Return the (x, y) coordinate for the center point of the cell that contains the specified text.  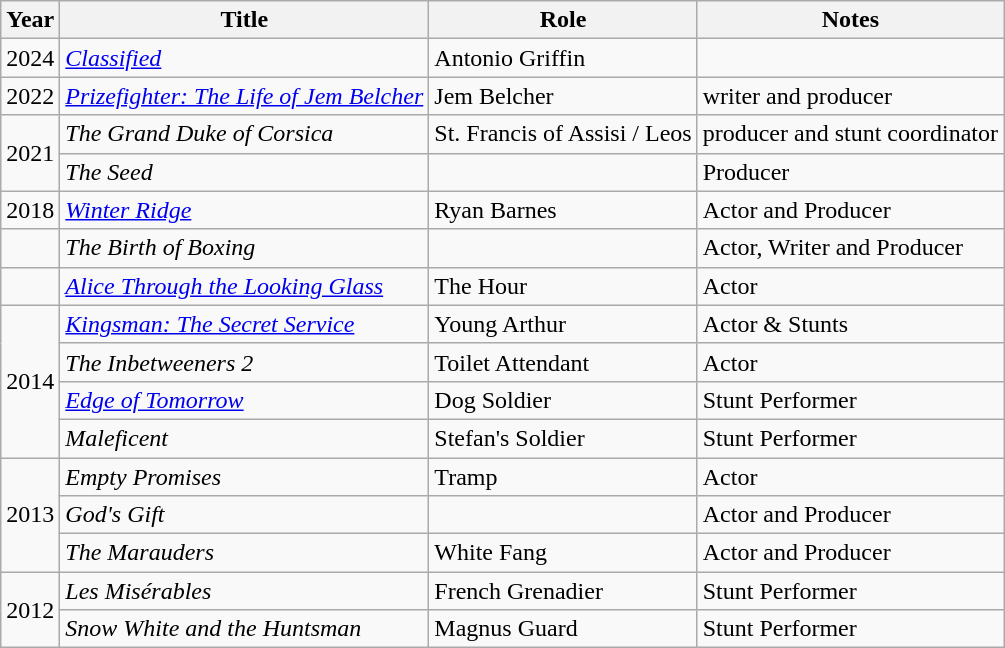
The Marauders (244, 553)
The Grand Duke of Corsica (244, 134)
2022 (30, 96)
Snow White and the Huntsman (244, 629)
2024 (30, 58)
Actor & Stunts (850, 324)
Stefan's Soldier (563, 438)
2018 (30, 210)
The Seed (244, 172)
producer and stunt coordinator (850, 134)
Prizefighter: The Life of Jem Belcher (244, 96)
Magnus Guard (563, 629)
2021 (30, 153)
The Inbetweeners 2 (244, 362)
French Grenadier (563, 591)
Title (244, 20)
Role (563, 20)
Antonio Griffin (563, 58)
writer and producer (850, 96)
Producer (850, 172)
Year (30, 20)
Ryan Barnes (563, 210)
Kingsman: The Secret Service (244, 324)
The Hour (563, 286)
2014 (30, 381)
Edge of Tomorrow (244, 400)
Les Misérables (244, 591)
Toilet Attendant (563, 362)
God's Gift (244, 515)
Maleficent (244, 438)
Actor, Writer and Producer (850, 248)
Jem Belcher (563, 96)
Classified (244, 58)
Young Arthur (563, 324)
Dog Soldier (563, 400)
St. Francis of Assisi / Leos (563, 134)
Empty Promises (244, 477)
White Fang (563, 553)
Tramp (563, 477)
Alice Through the Looking Glass (244, 286)
Winter Ridge (244, 210)
2013 (30, 515)
Notes (850, 20)
2012 (30, 610)
The Birth of Boxing (244, 248)
